Identify which cell holds the provided text, then report its [X, Y] central coordinate. 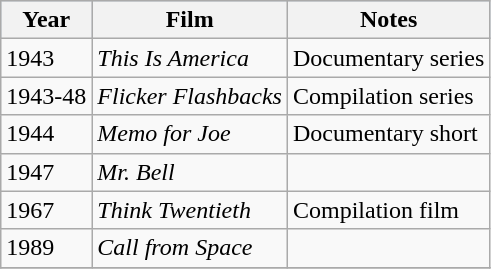
1944 [46, 134]
Year [46, 20]
Compilation film [388, 210]
1947 [46, 172]
1967 [46, 210]
Notes [388, 20]
This Is America [190, 58]
Documentary short [388, 134]
1943 [46, 58]
Think Twentieth [190, 210]
1943-48 [46, 96]
1989 [46, 248]
Documentary series [388, 58]
Film [190, 20]
Memo for Joe [190, 134]
Mr. Bell [190, 172]
Call from Space [190, 248]
Compilation series [388, 96]
Flicker Flashbacks [190, 96]
